Return the (x, y) coordinate for the center point of the cell that contains the specified text.  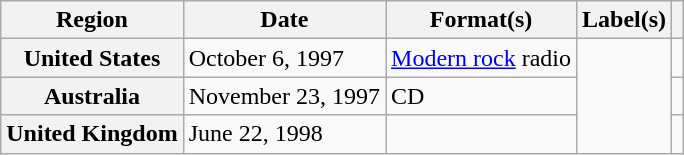
October 6, 1997 (284, 58)
United Kingdom (92, 134)
Format(s) (482, 20)
Date (284, 20)
Australia (92, 96)
United States (92, 58)
Modern rock radio (482, 58)
Label(s) (624, 20)
Region (92, 20)
June 22, 1998 (284, 134)
CD (482, 96)
November 23, 1997 (284, 96)
